Extract the [x, y] coordinate from the center of the cell holding the provided text.  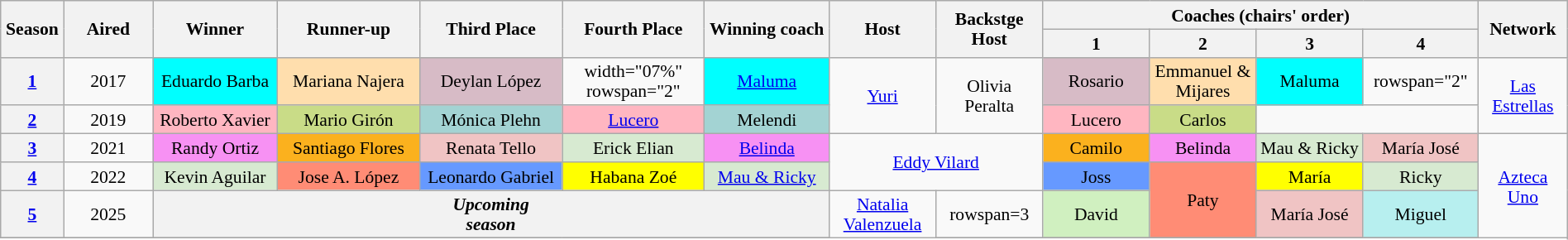
Upcomingseason [491, 214]
Las Estrellas [1523, 95]
Miguel [1421, 214]
Third Place [490, 29]
2025 [108, 214]
Eddy Vilard [936, 162]
Azteca Uno [1523, 186]
Joss [1097, 176]
Backstge Host [989, 29]
Olivia Peralta [989, 95]
Winner [215, 29]
Ricky [1421, 176]
Erick Elian [633, 148]
Randy Ortiz [215, 148]
Yuri [883, 95]
Emmanuel & Mijares [1202, 81]
Mario Girón [348, 120]
Melendi [767, 120]
María [1310, 176]
Leonardo Gabriel [490, 176]
Rosario [1097, 81]
Network [1523, 29]
width="07%" rowspan="2" [633, 81]
Paty [1202, 200]
Mónica Plehn [490, 120]
Natalia Valenzuela [883, 214]
rowspan="2" [1421, 81]
Carlos [1202, 120]
Eduardo Barba [215, 81]
Aired [108, 29]
Jose A. López [348, 176]
Winning coach [767, 29]
2017 [108, 81]
Renata Tello [490, 148]
Camilo [1097, 148]
rowspan=3 [989, 214]
Santiago Flores [348, 148]
2022 [108, 176]
Season [32, 29]
Roberto Xavier [215, 120]
Coaches (chairs' order) [1260, 15]
Fourth Place [633, 29]
Runner-up [348, 29]
5 [32, 214]
Mariana Najera [348, 81]
Deylan López [490, 81]
Habana Zoé [633, 176]
Host [883, 29]
Kevin Aguilar [215, 176]
David [1097, 214]
2019 [108, 120]
2021 [108, 148]
